Search for the cell housing the specified text and yield its (x, y) center coordinate. 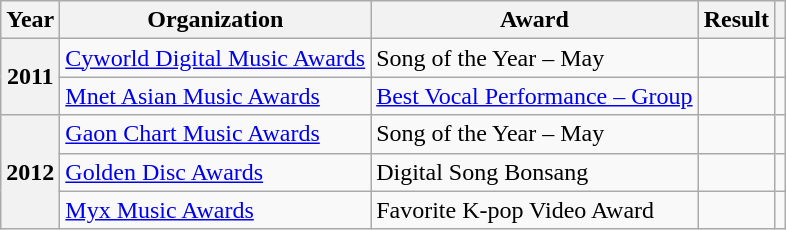
Myx Music Awards (216, 210)
Organization (216, 20)
Mnet Asian Music Awards (216, 96)
Year (30, 20)
Award (534, 20)
Digital Song Bonsang (534, 172)
2011 (30, 77)
Best Vocal Performance – Group (534, 96)
Gaon Chart Music Awards (216, 134)
2012 (30, 172)
Favorite K-pop Video Award (534, 210)
Result (736, 20)
Cyworld Digital Music Awards (216, 58)
Golden Disc Awards (216, 172)
